For the text-containing cell, return its midpoint in (x, y) coordinate format. 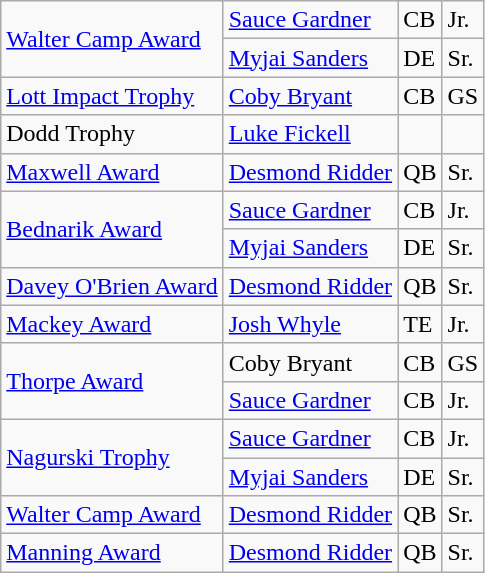
Manning Award (112, 553)
Dodd Trophy (112, 134)
Maxwell Award (112, 172)
Josh Whyle (310, 324)
Mackey Award (112, 324)
Lott Impact Trophy (112, 96)
Thorpe Award (112, 381)
TE (420, 324)
Bednarik Award (112, 229)
Luke Fickell (310, 134)
Nagurski Trophy (112, 457)
Davey O'Brien Award (112, 286)
